Scan for the cell matching the given text and deliver its (X, Y) coordinate at center. 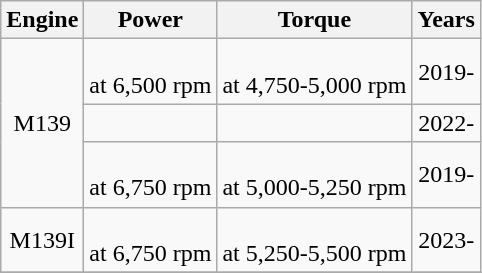
M139I (42, 240)
Engine (42, 20)
at 5,000-5,250 rpm (314, 174)
Torque (314, 20)
Power (150, 20)
2022- (446, 123)
2023- (446, 240)
Years (446, 20)
at 6,500 rpm (150, 72)
at 4,750-5,000 rpm (314, 72)
at 5,250-5,500 rpm (314, 240)
M139 (42, 123)
